Return the [X, Y] coordinate for the center point of the cell that contains the specified text.  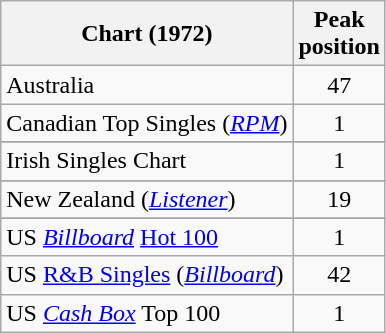
US R&B Singles (Billboard) [147, 275]
19 [339, 199]
New Zealand (Listener) [147, 199]
47 [339, 85]
Australia [147, 85]
Canadian Top Singles (RPM) [147, 123]
US Billboard Hot 100 [147, 237]
42 [339, 275]
Peakposition [339, 34]
US Cash Box Top 100 [147, 313]
Irish Singles Chart [147, 161]
Chart (1972) [147, 34]
